Search for the cell housing the specified text and yield its (X, Y) center coordinate. 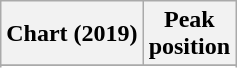
Chart (2019) (72, 34)
Peakposition (189, 34)
